Output the (X, Y) coordinate of the center of the cell containing the given text.  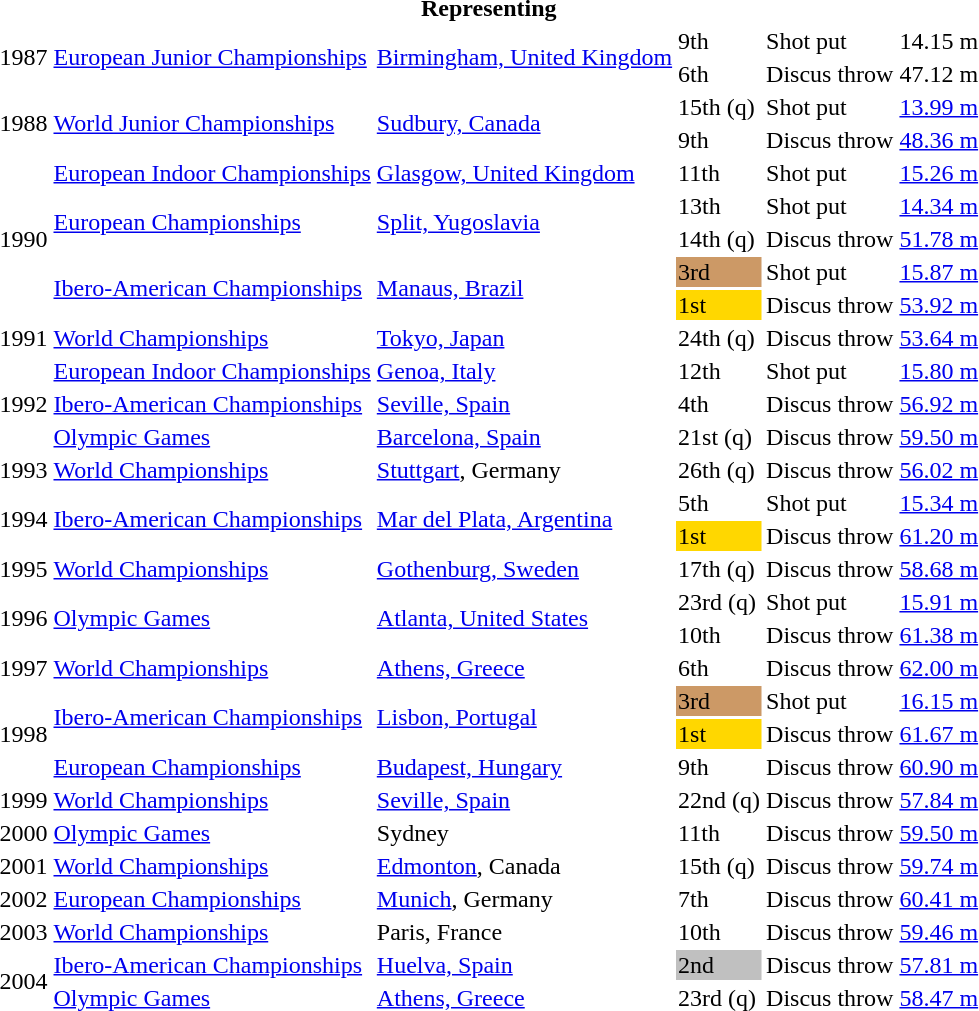
Lisbon, Portugal (524, 718)
Mar del Plata, Argentina (524, 520)
26th (q) (720, 470)
7th (720, 899)
2nd (720, 965)
Paris, France (524, 932)
Stuttgart, Germany (524, 470)
Glasgow, United Kingdom (524, 173)
5th (720, 503)
17th (q) (720, 569)
22nd (q) (720, 800)
Sydney (524, 833)
Sudbury, Canada (524, 124)
Budapest, Hungary (524, 767)
14th (q) (720, 239)
Genoa, Italy (524, 371)
Tokyo, Japan (524, 338)
Manaus, Brazil (524, 288)
12th (720, 371)
13th (720, 206)
Athens, Greece (524, 668)
World Junior Championships (212, 124)
24th (q) (720, 338)
Gothenburg, Sweden (524, 569)
Atlanta, United States (524, 618)
Split, Yugoslavia (524, 222)
Edmonton, Canada (524, 866)
Birmingham, United Kingdom (524, 58)
4th (720, 404)
Barcelona, Spain (524, 437)
23rd (q) (720, 602)
21st (q) (720, 437)
Huelva, Spain (524, 965)
Munich, Germany (524, 899)
European Junior Championships (212, 58)
